Return the [X, Y] coordinate for the center point of the cell that contains the specified text.  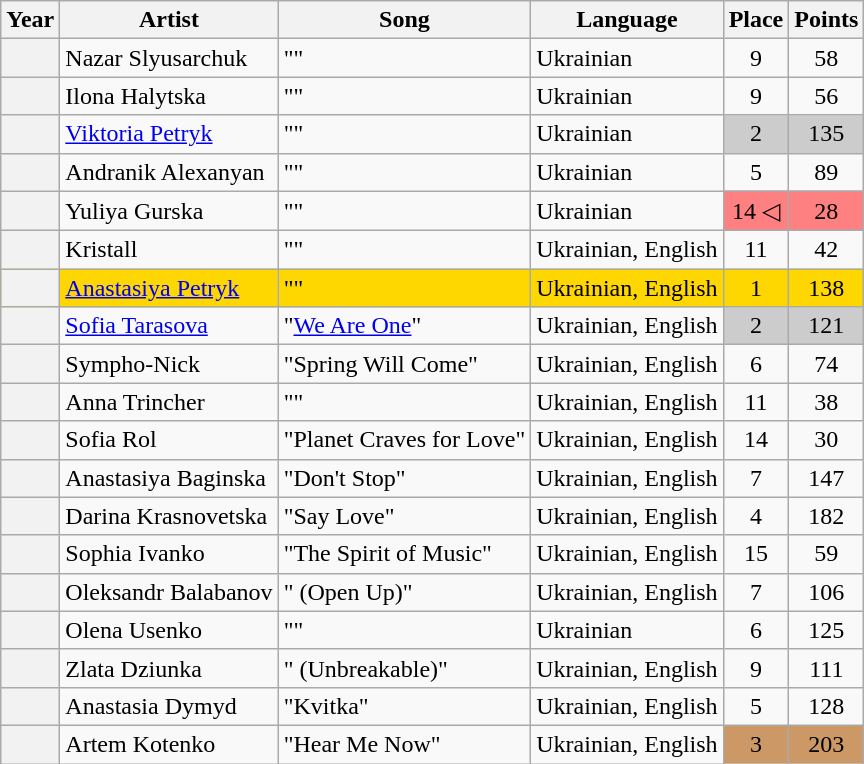
128 [826, 706]
14 [756, 440]
28 [826, 211]
203 [826, 744]
"We Are One" [404, 326]
89 [826, 172]
"The Spirit of Music" [404, 554]
"Spring Will Come" [404, 364]
Language [627, 20]
Darina Krasnovetska [169, 516]
121 [826, 326]
4 [756, 516]
Sofia Rol [169, 440]
14 ◁ [756, 211]
Ilona Halytska [169, 96]
58 [826, 58]
Points [826, 20]
135 [826, 134]
125 [826, 630]
Sympho-Nick [169, 364]
38 [826, 402]
Anastasiya Baginska [169, 478]
56 [826, 96]
Olena Usenko [169, 630]
Oleksandr Balabanov [169, 592]
"Kvitka" [404, 706]
Artist [169, 20]
Artem Kotenko [169, 744]
Sofia Tarasova [169, 326]
147 [826, 478]
"Hear Me Now" [404, 744]
Viktoria Petryk [169, 134]
Anastasiya Petryk [169, 288]
Nazar Slyusarchuk [169, 58]
30 [826, 440]
Anna Trincher [169, 402]
Year [30, 20]
"Planet Craves for Love" [404, 440]
42 [826, 250]
138 [826, 288]
Andranik Alexanyan [169, 172]
Kristall [169, 250]
" (Unbreakable)" [404, 668]
" (Open Up)" [404, 592]
3 [756, 744]
"Say Love" [404, 516]
Place [756, 20]
Yuliya Gurska [169, 211]
Zlata Dziunka [169, 668]
59 [826, 554]
106 [826, 592]
74 [826, 364]
"Don't Stop" [404, 478]
15 [756, 554]
111 [826, 668]
1 [756, 288]
182 [826, 516]
Sophia Ivanko [169, 554]
Song [404, 20]
Anastasia Dymyd [169, 706]
